Scan for the cell matching the given text and deliver its [X, Y] coordinate at center. 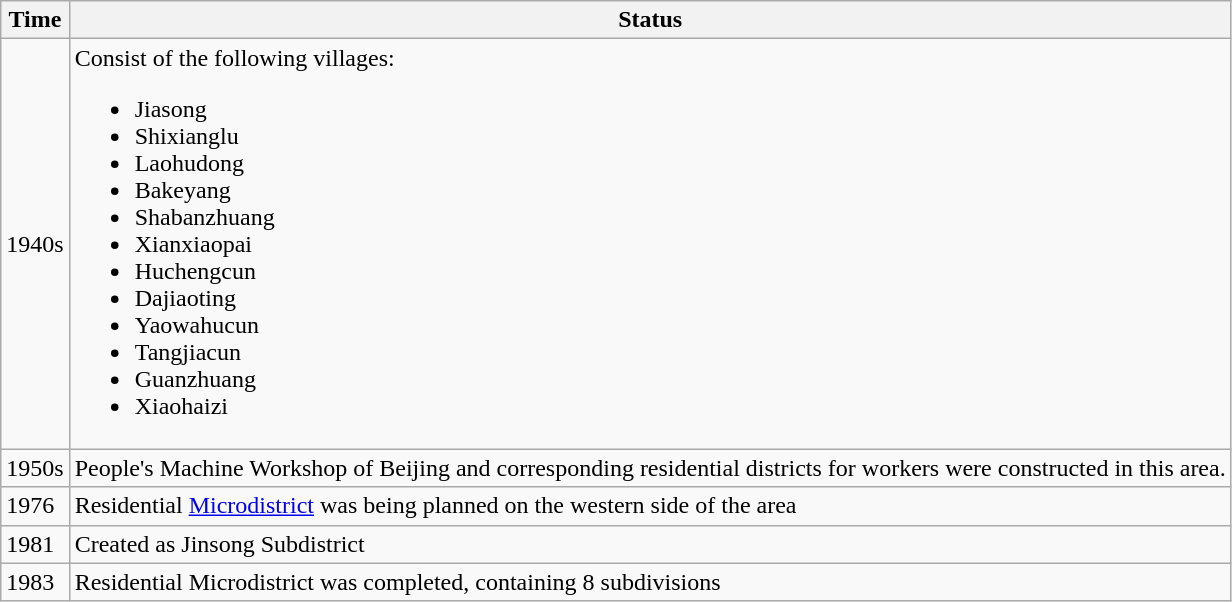
1983 [35, 582]
1981 [35, 544]
Created as Jinsong Subdistrict [650, 544]
Status [650, 20]
People's Machine Workshop of Beijing and corresponding residential districts for workers were constructed in this area. [650, 468]
Residential Microdistrict was completed, containing 8 subdivisions [650, 582]
Residential Microdistrict was being planned on the western side of the area [650, 506]
1950s [35, 468]
1976 [35, 506]
1940s [35, 244]
Time [35, 20]
